Search for the cell housing the specified text and yield its (x, y) center coordinate. 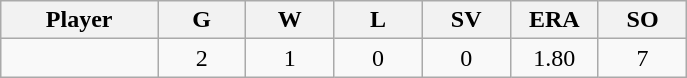
7 (642, 58)
G (202, 20)
1.80 (554, 58)
2 (202, 58)
W (290, 20)
L (378, 20)
Player (80, 20)
1 (290, 58)
SV (466, 20)
SO (642, 20)
ERA (554, 20)
